Detect which cell encompasses the target text, then output its [x, y] center coordinate. 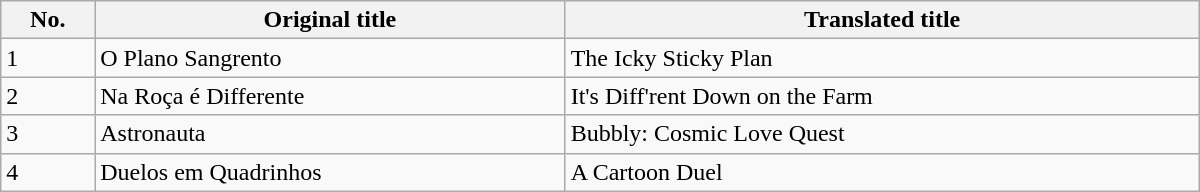
It's Diff'rent Down on the Farm [882, 96]
1 [48, 58]
A Cartoon Duel [882, 172]
Translated title [882, 20]
2 [48, 96]
Na Roça é Differente [330, 96]
O Plano Sangrento [330, 58]
Astronauta [330, 134]
Original title [330, 20]
The Icky Sticky Plan [882, 58]
3 [48, 134]
Duelos em Quadrinhos [330, 172]
No. [48, 20]
4 [48, 172]
Bubbly: Cosmic Love Quest [882, 134]
